Output the (X, Y) coordinate of the center of the cell containing the given text.  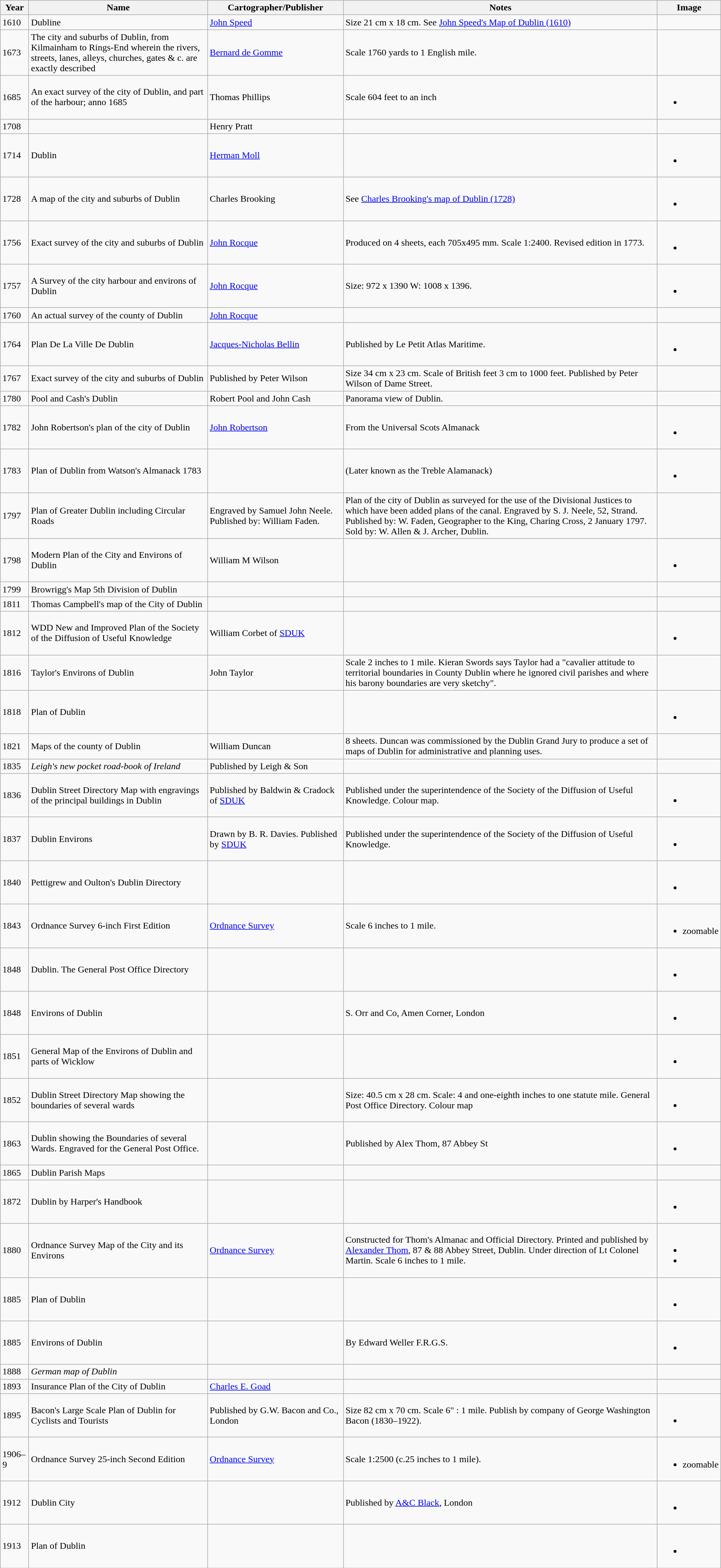
1760 (15, 315)
See Charles Brooking's map of Dublin (1728) (500, 199)
Scale 1:2500 (c.25 inches to 1 mile). (500, 1459)
Published by G.W. Bacon and Co., London (275, 1415)
Produced on 4 sheets, each 705x495 mm. Scale 1:2400. Revised edition in 1773. (500, 243)
Bernard de Gomme (275, 52)
William M Wilson (275, 561)
Published by A&C Black, London (500, 1502)
Scale 604 feet to an inch (500, 97)
1756 (15, 243)
1764 (15, 344)
1757 (15, 286)
Published by Alex Thom, 87 Abbey St (500, 1143)
Jacques-Nicholas Bellin (275, 344)
John Speed (275, 22)
Size 21 cm x 18 cm. See John Speed's Map of Dublin (1610) (500, 22)
Published by Peter Wilson (275, 378)
Robert Pool and John Cash (275, 398)
Plan De La Ville De Dublin (118, 344)
Cartographer/Publisher (275, 8)
Bacon's Large Scale Plan of Dublin for Cyclists and Tourists (118, 1415)
Size: 972 x 1390 W: 1008 x 1396. (500, 286)
1714 (15, 156)
1836 (15, 795)
Ordnance Survey Map of the City and its Environs (118, 1250)
1835 (15, 766)
Name (118, 8)
1799 (15, 589)
1728 (15, 199)
1906–9 (15, 1459)
Modern Plan of the City and Environs of Dublin (118, 561)
1888 (15, 1372)
1895 (15, 1415)
1912 (15, 1502)
Published under the superintendence of the Society of the Diffusion of Useful Knowledge. Colour map. (500, 795)
Henry Pratt (275, 126)
General Map of the Environs of Dublin and parts of Wicklow (118, 1056)
1863 (15, 1143)
Published by Baldwin & Cradock of SDUK (275, 795)
Dubline (118, 22)
Taylor's Environs of Dublin (118, 673)
1783 (15, 471)
1812 (15, 633)
1673 (15, 52)
Dublin Street Directory Map with engravings of the principal buildings in Dublin (118, 795)
Dublin. The General Post Office Directory (118, 969)
1780 (15, 398)
By Edward Weller F.R.G.S. (500, 1343)
An exact survey of the city of Dublin, and part of the harbour; anno 1685 (118, 97)
1816 (15, 673)
1685 (15, 97)
1913 (15, 1546)
1851 (15, 1056)
Herman Moll (275, 156)
A Survey of the city harbour and environs of Dublin (118, 286)
Maps of the county of Dublin (118, 746)
From the Universal Scots Almanack (500, 427)
Plan of Greater Dublin including Circular Roads (118, 516)
Scale 6 inches to 1 mile. (500, 925)
Ordnance Survey 25-inch Second Edition (118, 1459)
Thomas Phillips (275, 97)
Panorama view of Dublin. (500, 398)
Dublin Street Directory Map showing the boundaries of several wards (118, 1100)
Dublin by Harper's Handbook (118, 1202)
Leigh's new pocket road-book of Ireland (118, 766)
Dublin (118, 156)
Scale 1760 yards to 1 English mile. (500, 52)
1818 (15, 712)
1798 (15, 561)
Browrigg's Map 5th Division of Dublin (118, 589)
John Robertson (275, 427)
Dublin showing the Boundaries of several Wards. Engraved for the General Post Office. (118, 1143)
Drawn by B. R. Davies. Published by SDUK (275, 838)
S. Orr and Co, Amen Corner, London (500, 1013)
1782 (15, 427)
1843 (15, 925)
Dublin Environs (118, 838)
Charles Brooking (275, 199)
Dublin Parish Maps (118, 1173)
1872 (15, 1202)
Published by Leigh & Son (275, 766)
Dublin City (118, 1502)
An actual survey of the county of Dublin (118, 315)
WDD New and Improved Plan of the Society of the Diffusion of Useful Knowledge (118, 633)
Pool and Cash's Dublin (118, 398)
1840 (15, 882)
Size: 40.5 cm x 28 cm. Scale: 4 and one-eighth inches to one statute mile. General Post Office Directory. Colour map (500, 1100)
1880 (15, 1250)
Published under the superintendence of the Society of the Diffusion of Useful Knowledge. (500, 838)
John Taylor (275, 673)
Insurance Plan of the City of Dublin (118, 1386)
1797 (15, 516)
1837 (15, 838)
William Duncan (275, 746)
1767 (15, 378)
Ordnance Survey 6-inch First Edition (118, 925)
John Robertson's plan of the city of Dublin (118, 427)
1852 (15, 1100)
Notes (500, 8)
1865 (15, 1173)
(Later known as the Treble Alamanack) (500, 471)
A map of the city and suburbs of Dublin (118, 199)
Size 82 cm x 70 cm. Scale 6" : 1 mile. Publish by company of George Washington Bacon (1830–1922). (500, 1415)
Engraved by Samuel John Neele. Published by: William Faden. (275, 516)
German map of Dublin (118, 1372)
1811 (15, 604)
Plan of Dublin from Watson's Almanack 1783 (118, 471)
Thomas Campbell's map of the City of Dublin (118, 604)
Year (15, 8)
1821 (15, 746)
Image (689, 8)
The city and suburbs of Dublin, from Kilmainham to Rings-End wherein the rivers, streets, lanes, alleys, churches, gates & c. are exactly described (118, 52)
Published by Le Petit Atlas Maritime. (500, 344)
1893 (15, 1386)
1708 (15, 126)
William Corbet of SDUK (275, 633)
Charles E. Goad (275, 1386)
8 sheets. Duncan was commissioned by the Dublin Grand Jury to produce a set of maps of Dublin for administrative and planning uses. (500, 746)
Size 34 cm x 23 cm. Scale of British feet 3 cm to 1000 feet. Published by Peter Wilson of Dame Street. (500, 378)
Pettigrew and Oulton's Dublin Directory (118, 882)
1610 (15, 22)
